Search for the cell housing the specified text and yield its (X, Y) center coordinate. 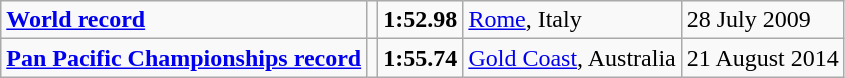
World record (184, 20)
28 July 2009 (762, 20)
Pan Pacific Championships record (184, 58)
21 August 2014 (762, 58)
Rome, Italy (572, 20)
1:52.98 (420, 20)
1:55.74 (420, 58)
Gold Coast, Australia (572, 58)
